Return (x, y) of the center of cell containing provided text 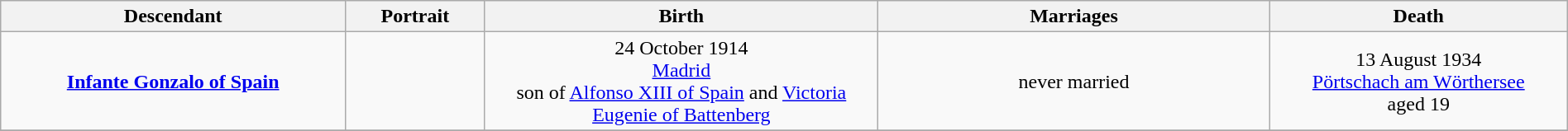
24 October 1914 Madridson of Alfonso XIII of Spain and Victoria Eugenie of Battenberg (681, 81)
13 August 1934Pörtschach am Wörtherseeaged 19 (1418, 81)
Birth (681, 16)
never married (1074, 81)
Marriages (1074, 16)
Infante Gonzalo of Spain (174, 81)
Descendant (174, 16)
Death (1418, 16)
Portrait (415, 16)
